Return (x, y) of the center of cell containing provided text 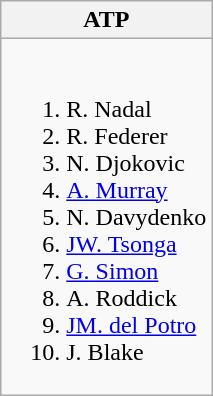
ATP (106, 20)
R. Nadal R. Federer N. Djokovic A. Murray N. Davydenko JW. Tsonga G. Simon A. Roddick JM. del Potro J. Blake (106, 217)
